Determine the [x, y] coordinate at the center of the cell enclosing the given text.  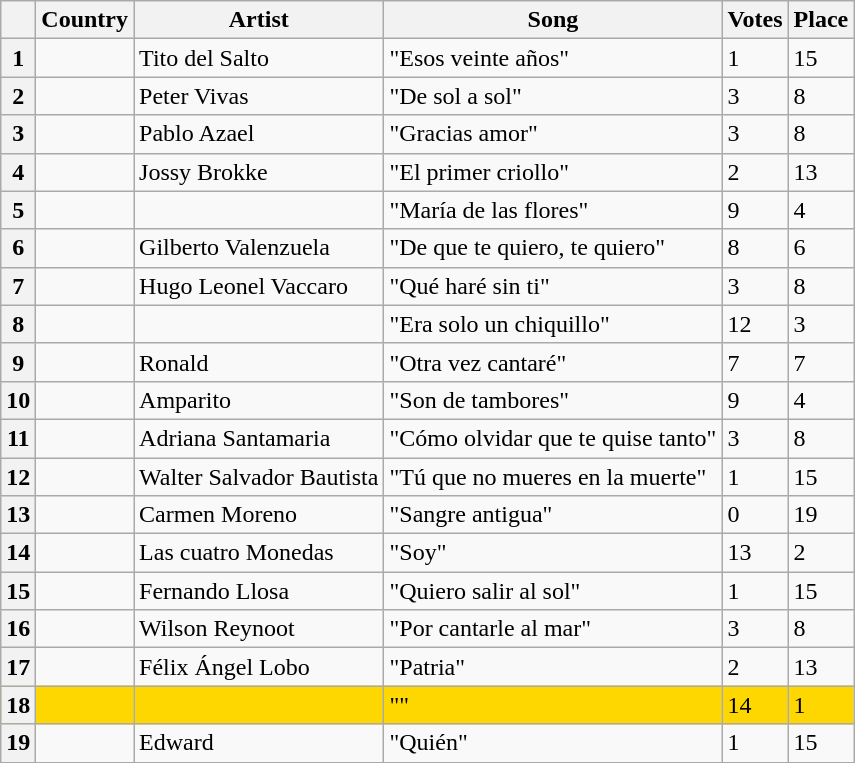
Wilson Reynoot [259, 629]
Votes [755, 20]
Walter Salvador Bautista [259, 477]
"Soy" [553, 553]
16 [18, 629]
"Esos veinte años" [553, 58]
Edward [259, 743]
Ronald [259, 362]
"Patria" [553, 667]
"Gracias amor" [553, 134]
Adriana Santamaria [259, 438]
Artist [259, 20]
"El primer criollo" [553, 172]
11 [18, 438]
Félix Ángel Lobo [259, 667]
Las cuatro Monedas [259, 553]
Country [85, 20]
"Por cantarle al mar" [553, 629]
Place [821, 20]
"" [553, 705]
Carmen Moreno [259, 515]
"Otra vez cantaré" [553, 362]
"De sol a sol" [553, 96]
"Cómo olvidar que te quise tanto" [553, 438]
"De que te quiero, te quiero" [553, 248]
"Sangre antigua" [553, 515]
0 [755, 515]
"María de las flores" [553, 210]
Gilberto Valenzuela [259, 248]
"Era solo un chiquillo" [553, 324]
Jossy Brokke [259, 172]
"Quiero salir al sol" [553, 591]
Pablo Azael [259, 134]
Peter Vivas [259, 96]
Amparito [259, 400]
Hugo Leonel Vaccaro [259, 286]
18 [18, 705]
"Quién" [553, 743]
17 [18, 667]
"Qué haré sin ti" [553, 286]
Song [553, 20]
"Tú que no mueres en la muerte" [553, 477]
Fernando Llosa [259, 591]
"Son de tambores" [553, 400]
10 [18, 400]
Tito del Salto [259, 58]
5 [18, 210]
